Output the (X, Y) coordinate of the center of the cell containing the given text.  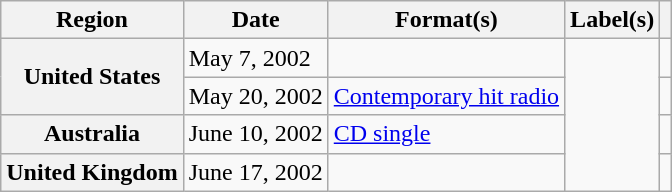
Region (92, 20)
Contemporary hit radio (446, 96)
United States (92, 77)
Format(s) (446, 20)
May 7, 2002 (256, 58)
Label(s) (612, 20)
June 10, 2002 (256, 134)
May 20, 2002 (256, 96)
United Kingdom (92, 172)
Australia (92, 134)
Date (256, 20)
June 17, 2002 (256, 172)
CD single (446, 134)
